Provide the [X, Y] coordinate of the cell's center where the given text is located.  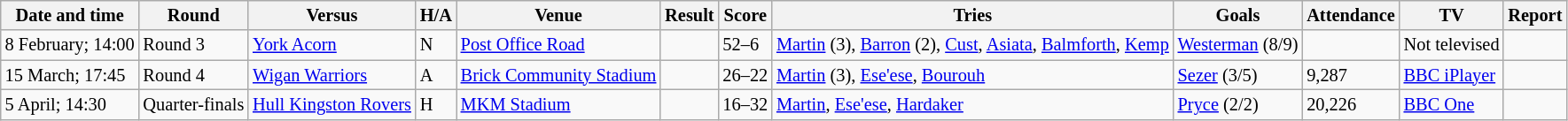
Venue [558, 15]
Tries [973, 15]
Round 3 [194, 45]
Score [745, 15]
Sezer (3/5) [1238, 75]
26–22 [745, 75]
Martin, Ese'ese, Hardaker [973, 104]
Report [1535, 15]
Attendance [1351, 15]
Westerman (8/9) [1238, 45]
5 April; 14:30 [70, 104]
Not televised [1452, 45]
20,226 [1351, 104]
8 February; 14:00 [70, 45]
Quarter-finals [194, 104]
16–32 [745, 104]
N [436, 45]
H/A [436, 15]
Wigan Warriors [332, 75]
Versus [332, 15]
Result [690, 15]
15 March; 17:45 [70, 75]
9,287 [1351, 75]
Hull Kingston Rovers [332, 104]
BBC One [1452, 104]
Goals [1238, 15]
MKM Stadium [558, 104]
Round [194, 15]
Date and time [70, 15]
TV [1452, 15]
H [436, 104]
York Acorn [332, 45]
Pryce (2/2) [1238, 104]
BBC iPlayer [1452, 75]
A [436, 75]
Martin (3), Barron (2), Cust, Asiata, Balmforth, Kemp [973, 45]
Martin (3), Ese'ese, Bourouh [973, 75]
Round 4 [194, 75]
52–6 [745, 45]
Post Office Road [558, 45]
Brick Community Stadium [558, 75]
